Detect which cell encompasses the target text, then output its (X, Y) center coordinate. 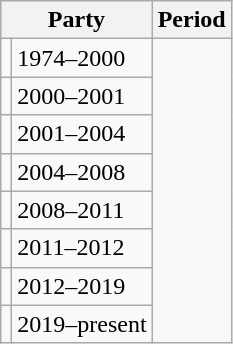
2000–2001 (82, 96)
2011–2012 (82, 248)
2012–2019 (82, 286)
2008–2011 (82, 210)
1974–2000 (82, 58)
Party (76, 20)
2001–2004 (82, 134)
2019–present (82, 324)
Period (192, 20)
2004–2008 (82, 172)
